Detect which cell encompasses the target text, then output its (X, Y) center coordinate. 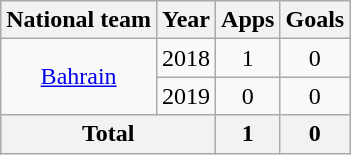
2018 (186, 58)
Apps (248, 20)
2019 (186, 96)
Total (108, 134)
Year (186, 20)
National team (79, 20)
Bahrain (79, 77)
Goals (315, 20)
